For the text-containing cell, return its midpoint in (x, y) coordinate format. 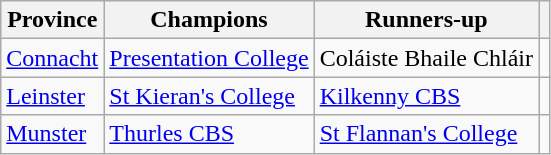
St Kieran's College (209, 96)
Coláiste Bhaile Chláir (426, 58)
Champions (209, 20)
Thurles CBS (209, 134)
St Flannan's College (426, 134)
Connacht (52, 58)
Leinster (52, 96)
Runners-up (426, 20)
Presentation College (209, 58)
Kilkenny CBS (426, 96)
Province (52, 20)
Munster (52, 134)
